From the cell containing the given text, extract its center point as (X, Y) coordinate. 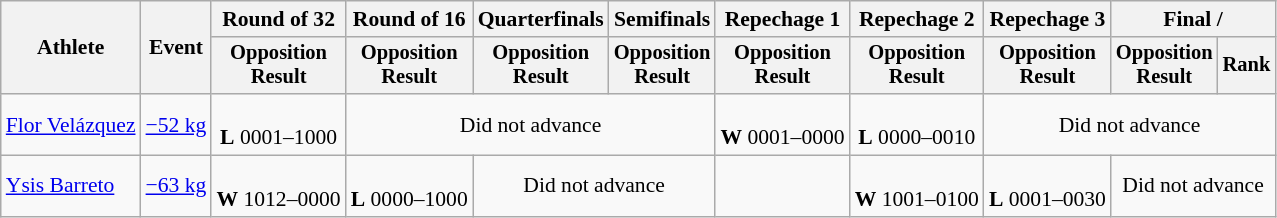
Repechage 3 (1048, 19)
Semifinals (662, 19)
Rank (1247, 66)
Ysis Barreto (71, 186)
W 0001–0000 (782, 124)
Repechage 1 (782, 19)
L 0000–0010 (917, 124)
Repechage 2 (917, 19)
Final / (1193, 19)
Event (176, 48)
W 1001–0100 (917, 186)
Round of 32 (278, 19)
W 1012–0000 (278, 186)
−52 kg (176, 124)
−63 kg (176, 186)
L 0000–1000 (410, 186)
Quarterfinals (541, 19)
Athlete (71, 48)
Flor Velázquez (71, 124)
Round of 16 (410, 19)
L 0001–0030 (1048, 186)
L 0001–1000 (278, 124)
